Return (x, y) of the center of cell containing provided text 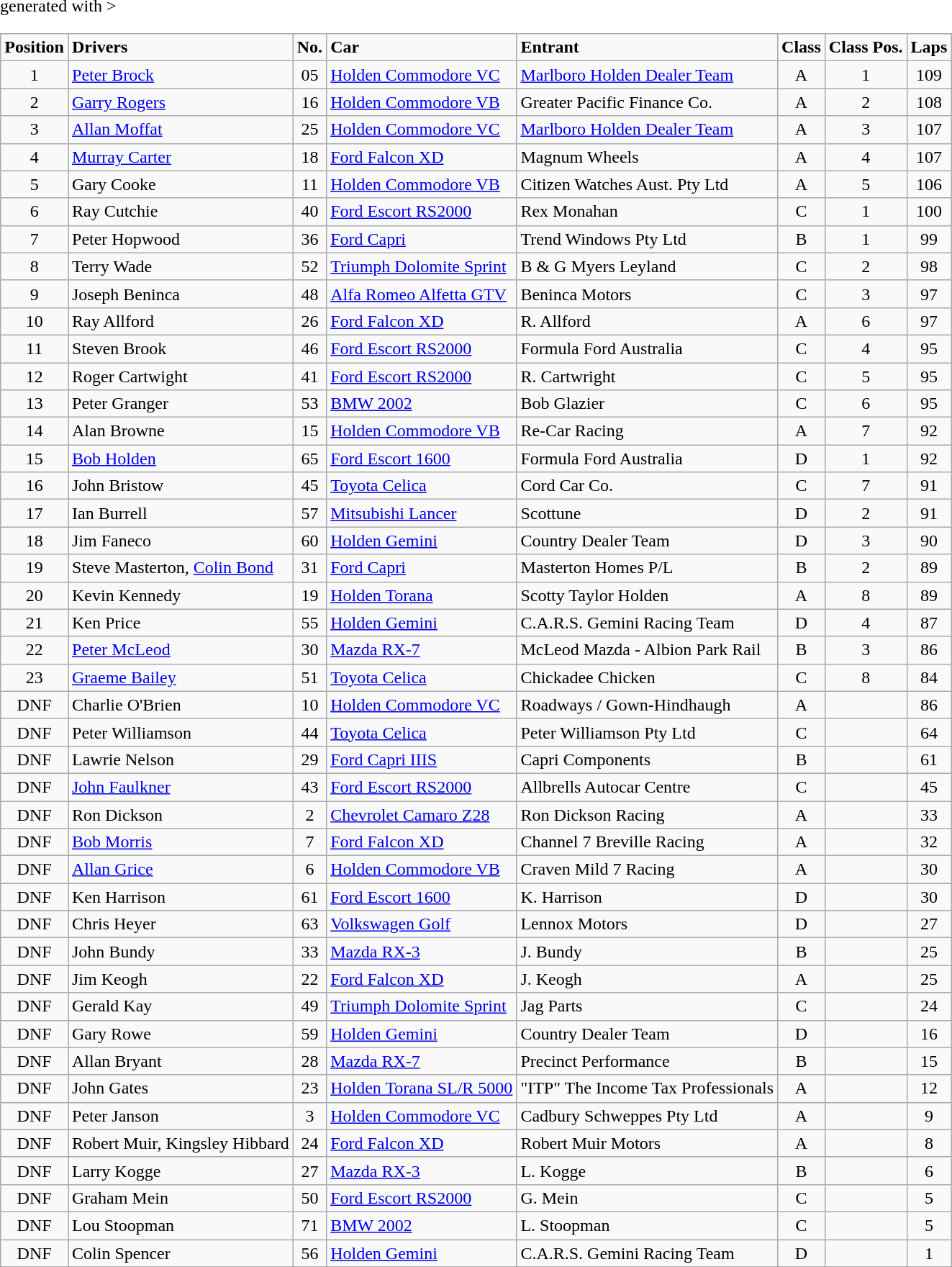
Murray Carter (180, 157)
14 (35, 431)
Magnum Wheels (648, 157)
Peter Granger (180, 404)
John Bristow (180, 486)
05 (309, 75)
Trend Windows Pty Ltd (648, 239)
Beninca Motors (648, 294)
L. Stoopman (648, 1225)
51 (309, 677)
Allan Moffat (180, 130)
90 (929, 541)
Laps (929, 48)
Bob Holden (180, 459)
36 (309, 239)
Robert Muir, Kingsley Hibbard (180, 1143)
65 (309, 459)
John Gates (180, 1088)
Ian Burrell (180, 513)
26 (309, 321)
98 (929, 266)
G. Mein (648, 1198)
Steven Brook (180, 348)
Jim Faneco (180, 541)
Greater Pacific Finance Co. (648, 102)
Gary Rowe (180, 1034)
J. Bundy (648, 952)
21 (35, 623)
31 (309, 568)
Alan Browne (180, 431)
Car (422, 48)
Class (802, 48)
"ITP" The Income Tax Professionals (648, 1088)
Peter McLeod (180, 650)
Masterton Homes P/L (648, 568)
B & G Myers Leyland (648, 266)
Garry Rogers (180, 102)
50 (309, 1198)
Alfa Romeo Alfetta GTV (422, 294)
106 (929, 184)
Cadbury Schweppes Pty Ltd (648, 1116)
Channel 7 Breville Racing (648, 842)
Allbrells Autocar Centre (648, 787)
Gerald Kay (180, 1006)
McLeod Mazda - Albion Park Rail (648, 650)
20 (35, 595)
17 (35, 513)
Lawrie Nelson (180, 759)
No. (309, 48)
John Bundy (180, 952)
Allan Grice (180, 870)
Chickadee Chicken (648, 677)
Holden Torana (422, 595)
32 (929, 842)
Ron Dickson Racing (648, 814)
Charlie O'Brien (180, 705)
Ray Cutchie (180, 212)
Lou Stoopman (180, 1225)
Precinct Performance (648, 1061)
Cord Car Co. (648, 486)
64 (929, 732)
Jag Parts (648, 1006)
Ray Allford (180, 321)
Graham Mein (180, 1198)
Steve Masterton, Colin Bond (180, 568)
Volkswagen Golf (422, 924)
Bob Glazier (648, 404)
49 (309, 1006)
Class Pos. (866, 48)
Gary Cooke (180, 184)
Drivers (180, 48)
Ken Harrison (180, 897)
Holden Torana SL/R 5000 (422, 1088)
John Faulkner (180, 787)
108 (929, 102)
Chevrolet Camaro Z28 (422, 814)
Roger Cartwight (180, 377)
13 (35, 404)
60 (309, 541)
Robert Muir Motors (648, 1143)
43 (309, 787)
Mitsubishi Lancer (422, 513)
Peter Williamson Pty Ltd (648, 732)
Peter Hopwood (180, 239)
R. Cartwright (648, 377)
Re-Car Racing (648, 431)
Rex Monahan (648, 212)
41 (309, 377)
109 (929, 75)
Allan Bryant (180, 1061)
Peter Brock (180, 75)
99 (929, 239)
Chris Heyer (180, 924)
Capri Components (648, 759)
Jim Keogh (180, 979)
Peter Janson (180, 1116)
Entrant (648, 48)
Ron Dickson (180, 814)
Craven Mild 7 Racing (648, 870)
J. Keogh (648, 979)
L. Kogge (648, 1171)
Ford Capri IIIS (422, 759)
Ken Price (180, 623)
55 (309, 623)
40 (309, 212)
Position (35, 48)
Lennox Motors (648, 924)
46 (309, 348)
29 (309, 759)
63 (309, 924)
71 (309, 1225)
48 (309, 294)
57 (309, 513)
Bob Morris (180, 842)
R. Allford (648, 321)
Kevin Kennedy (180, 595)
Scottune (648, 513)
44 (309, 732)
84 (929, 677)
52 (309, 266)
Scotty Taylor Holden (648, 595)
Joseph Beninca (180, 294)
28 (309, 1061)
Colin Spencer (180, 1253)
53 (309, 404)
Peter Williamson (180, 732)
Graeme Bailey (180, 677)
87 (929, 623)
Larry Kogge (180, 1171)
Terry Wade (180, 266)
56 (309, 1253)
Roadways / Gown-Hindhaugh (648, 705)
59 (309, 1034)
K. Harrison (648, 897)
100 (929, 212)
Citizen Watches Aust. Pty Ltd (648, 184)
